Determine the [x, y] coordinate at the center of the cell enclosing the given text.  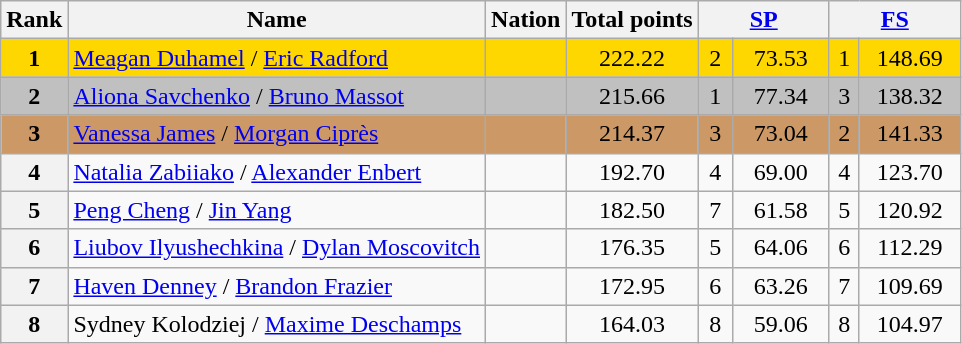
FS [894, 20]
182.50 [632, 210]
222.22 [632, 58]
109.69 [910, 286]
77.34 [780, 96]
Sydney Kolodziej / Maxime Deschamps [277, 324]
Haven Denney / Brandon Frazier [277, 286]
176.35 [632, 248]
SP [764, 20]
Meagan Duhamel / Eric Radford [277, 58]
214.37 [632, 134]
Natalia Zabiiako / Alexander Enbert [277, 172]
Liubov Ilyushechkina / Dylan Moscovitch [277, 248]
172.95 [632, 286]
61.58 [780, 210]
69.00 [780, 172]
104.97 [910, 324]
138.32 [910, 96]
Peng Cheng / Jin Yang [277, 210]
Total points [632, 20]
215.66 [632, 96]
120.92 [910, 210]
59.06 [780, 324]
Nation [526, 20]
Rank [34, 20]
164.03 [632, 324]
192.70 [632, 172]
63.26 [780, 286]
73.53 [780, 58]
Name [277, 20]
112.29 [910, 248]
Vanessa James / Morgan Ciprès [277, 134]
73.04 [780, 134]
141.33 [910, 134]
Aliona Savchenko / Bruno Massot [277, 96]
64.06 [780, 248]
123.70 [910, 172]
148.69 [910, 58]
